Find where the given text appears and provide that cell's center as (x, y) coordinate. 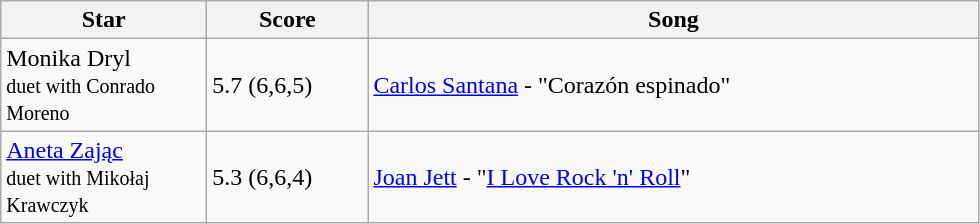
Score (288, 20)
Carlos Santana - "Corazón espinado" (674, 85)
Joan Jett - "I Love Rock 'n' Roll" (674, 177)
Monika Dryl duet with Conrado Moreno (104, 85)
Aneta Zając duet with Mikołaj Krawczyk (104, 177)
5.3 (6,6,4) (288, 177)
5.7 (6,6,5) (288, 85)
Star (104, 20)
Song (674, 20)
